For the text-containing cell, return its midpoint in [X, Y] coordinate format. 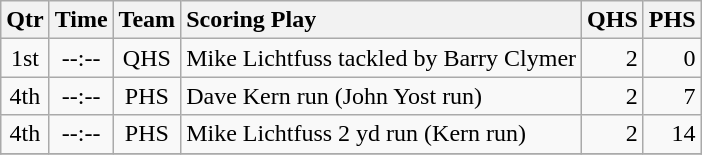
14 [672, 134]
Mike Lichtfuss tackled by Barry Clymer [382, 58]
0 [672, 58]
Scoring Play [382, 20]
Time [81, 20]
1st [25, 58]
Team [147, 20]
Qtr [25, 20]
Mike Lichtfuss 2 yd run (Kern run) [382, 134]
7 [672, 96]
Dave Kern run (John Yost run) [382, 96]
